Pinpoint the cell where the given text exists, returning its [X, Y] midpoint coordinate. 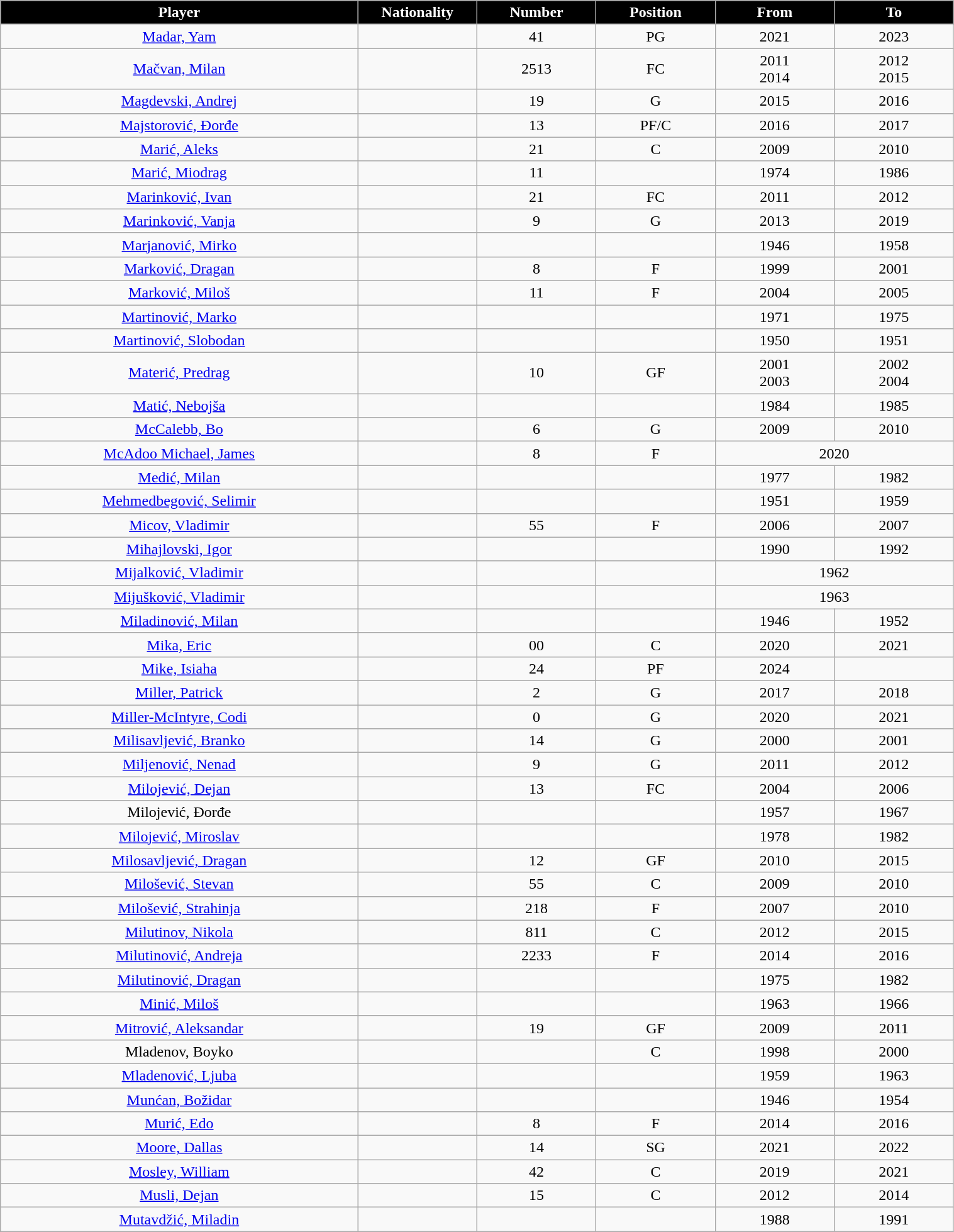
PF [655, 669]
Milojević, Đorđe [179, 813]
Mijalković, Vladimir [179, 573]
Marinković, Vanja [179, 221]
2513 [536, 69]
Player [179, 13]
6 [536, 430]
Medić, Milan [179, 477]
1962 [834, 573]
1988 [775, 1219]
PG [655, 36]
Mačvan, Milan [179, 69]
20012003 [775, 374]
41 [536, 36]
Miladinović, Milan [179, 621]
Marić, Aleks [179, 149]
1954 [894, 1100]
Marković, Dragan [179, 269]
2233 [536, 956]
Miller-McIntyre, Codi [179, 716]
Mutavdžić, Miladin [179, 1219]
Mladenović, Ljuba [179, 1075]
Martinović, Slobodan [179, 341]
1967 [894, 813]
McAdoo Michael, James [179, 453]
1990 [775, 549]
Number [536, 13]
811 [536, 932]
Mehmedbegović, Selimir [179, 501]
Majstorović, Đorđe [179, 125]
Marković, Miloš [179, 292]
Martinović, Marko [179, 316]
Position [655, 13]
Madar, Yam [179, 36]
1999 [775, 269]
15 [536, 1196]
1992 [894, 549]
20122015 [894, 69]
Milošević, Stevan [179, 884]
2013 [775, 221]
Micov, Vladimir [179, 525]
From [775, 13]
1985 [894, 406]
SG [655, 1148]
10 [536, 374]
Mika, Eric [179, 645]
PF/C [655, 125]
12 [536, 860]
Musli, Dejan [179, 1196]
2005 [894, 292]
1986 [894, 173]
1998 [775, 1052]
1966 [894, 1004]
Mijušković, Vladimir [179, 597]
Milosavljević, Dragan [179, 860]
Milošević, Strahinja [179, 908]
Milisavljević, Branko [179, 741]
Magdevski, Andrej [179, 101]
Milojević, Miroslav [179, 836]
20022004 [894, 374]
Matić, Nebojša [179, 406]
Mosley, William [179, 1172]
1984 [775, 406]
Miller, Patrick [179, 692]
1971 [775, 316]
To [894, 13]
1977 [775, 477]
2023 [894, 36]
Minić, Miloš [179, 1004]
Milutinović, Dragan [179, 980]
2022 [894, 1148]
Mladenov, Boyko [179, 1052]
2024 [775, 669]
Mihajlovski, Igor [179, 549]
1950 [775, 341]
1991 [894, 1219]
Moore, Dallas [179, 1148]
McCalebb, Bo [179, 430]
20112014 [775, 69]
Nationality [418, 13]
2 [536, 692]
Mike, Isiaha [179, 669]
42 [536, 1172]
Milojević, Dejan [179, 789]
1952 [894, 621]
0 [536, 716]
Marić, Miodrag [179, 173]
Marinković, Ivan [179, 197]
Milutinov, Nikola [179, 932]
Munćan, Božidar [179, 1100]
1957 [775, 813]
2018 [894, 692]
Murić, Edo [179, 1124]
218 [536, 908]
24 [536, 669]
Mitrović, Aleksandar [179, 1028]
Materić, Predrag [179, 374]
1974 [775, 173]
Miljenović, Nenad [179, 765]
Marjanović, Mirko [179, 245]
Milutinović, Andreja [179, 956]
00 [536, 645]
1978 [775, 836]
1958 [894, 245]
